Provide the (x, y) coordinate of the cell's center where the given text is located.  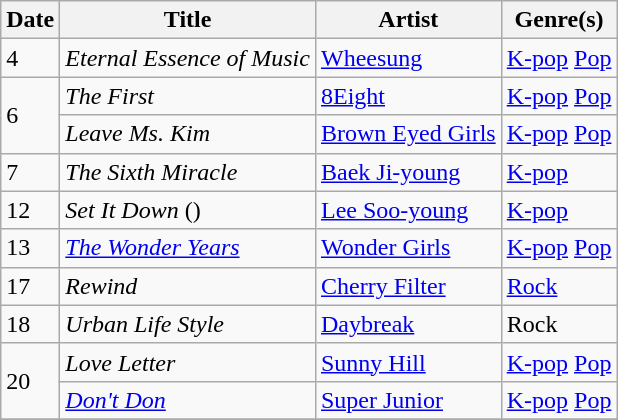
13 (30, 248)
18 (30, 324)
The Sixth Miracle (188, 172)
Set It Down () (188, 210)
Lee Soo-young (408, 210)
Super Junior (408, 400)
6 (30, 115)
Wonder Girls (408, 248)
Date (30, 20)
Wheesung (408, 58)
Sunny Hill (408, 362)
20 (30, 381)
Artist (408, 20)
Title (188, 20)
4 (30, 58)
Leave Ms. Kim (188, 134)
The Wonder Years (188, 248)
Genre(s) (559, 20)
Urban Life Style (188, 324)
Baek Ji-young (408, 172)
17 (30, 286)
Brown Eyed Girls (408, 134)
Love Letter (188, 362)
Daybreak (408, 324)
Rewind (188, 286)
Eternal Essence of Music (188, 58)
The First (188, 96)
Cherry Filter (408, 286)
7 (30, 172)
12 (30, 210)
Don't Don (188, 400)
8Eight (408, 96)
